Pinpoint the cell where the given text exists, returning its (x, y) midpoint coordinate. 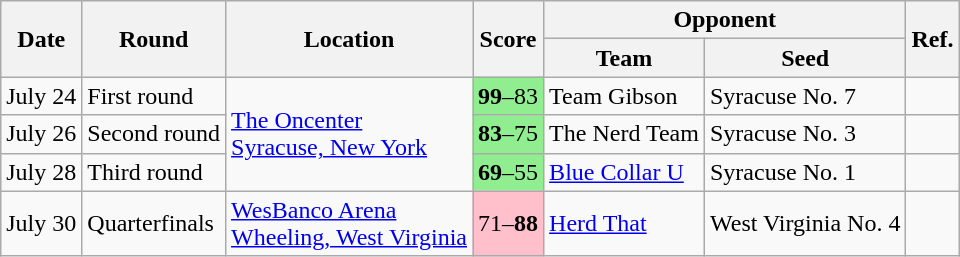
Date (42, 39)
Opponent (725, 20)
Third round (154, 172)
Score (508, 39)
Syracuse No. 7 (804, 96)
Herd That (624, 224)
The Nerd Team (624, 134)
July 26 (42, 134)
WesBanco ArenaWheeling, West Virginia (350, 224)
July 28 (42, 172)
Quarterfinals (154, 224)
Team Gibson (624, 96)
71–88 (508, 224)
Team (624, 58)
July 30 (42, 224)
Syracuse No. 3 (804, 134)
West Virginia No. 4 (804, 224)
Ref. (932, 39)
Syracuse No. 1 (804, 172)
The OncenterSyracuse, New York (350, 134)
Seed (804, 58)
83–75 (508, 134)
July 24 (42, 96)
69–55 (508, 172)
Second round (154, 134)
Location (350, 39)
99–83 (508, 96)
First round (154, 96)
Blue Collar U (624, 172)
Round (154, 39)
